Return [x, y] of the center of cell containing provided text 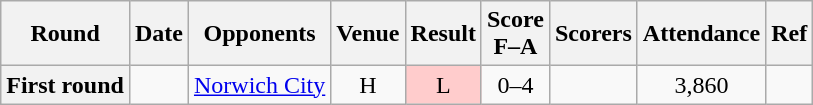
ScoreF–A [515, 34]
H [368, 85]
Venue [368, 34]
Result [443, 34]
Opponents [259, 34]
3,860 [701, 85]
0–4 [515, 85]
Date [158, 34]
Norwich City [259, 85]
Attendance [701, 34]
L [443, 85]
Ref [790, 34]
First round [66, 85]
Scorers [593, 34]
Round [66, 34]
